Return the [x, y] coordinate for the center point of the cell that contains the specified text.  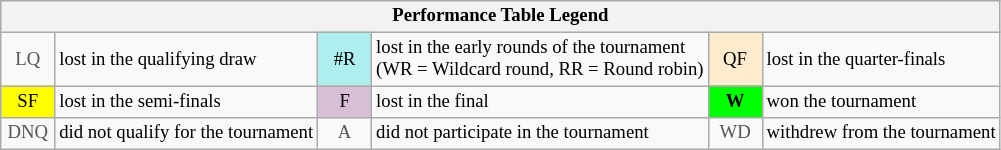
lost in the quarter-finals [881, 60]
lost in the qualifying draw [186, 60]
W [735, 102]
lost in the early rounds of the tournament(WR = Wildcard round, RR = Round robin) [540, 60]
lost in the final [540, 102]
WD [735, 134]
LQ [28, 60]
lost in the semi-finals [186, 102]
F [345, 102]
QF [735, 60]
SF [28, 102]
DNQ [28, 134]
Performance Table Legend [500, 16]
A [345, 134]
won the tournament [881, 102]
did not qualify for the tournament [186, 134]
did not participate in the tournament [540, 134]
withdrew from the tournament [881, 134]
#R [345, 60]
